For the text-containing cell, return its midpoint in (x, y) coordinate format. 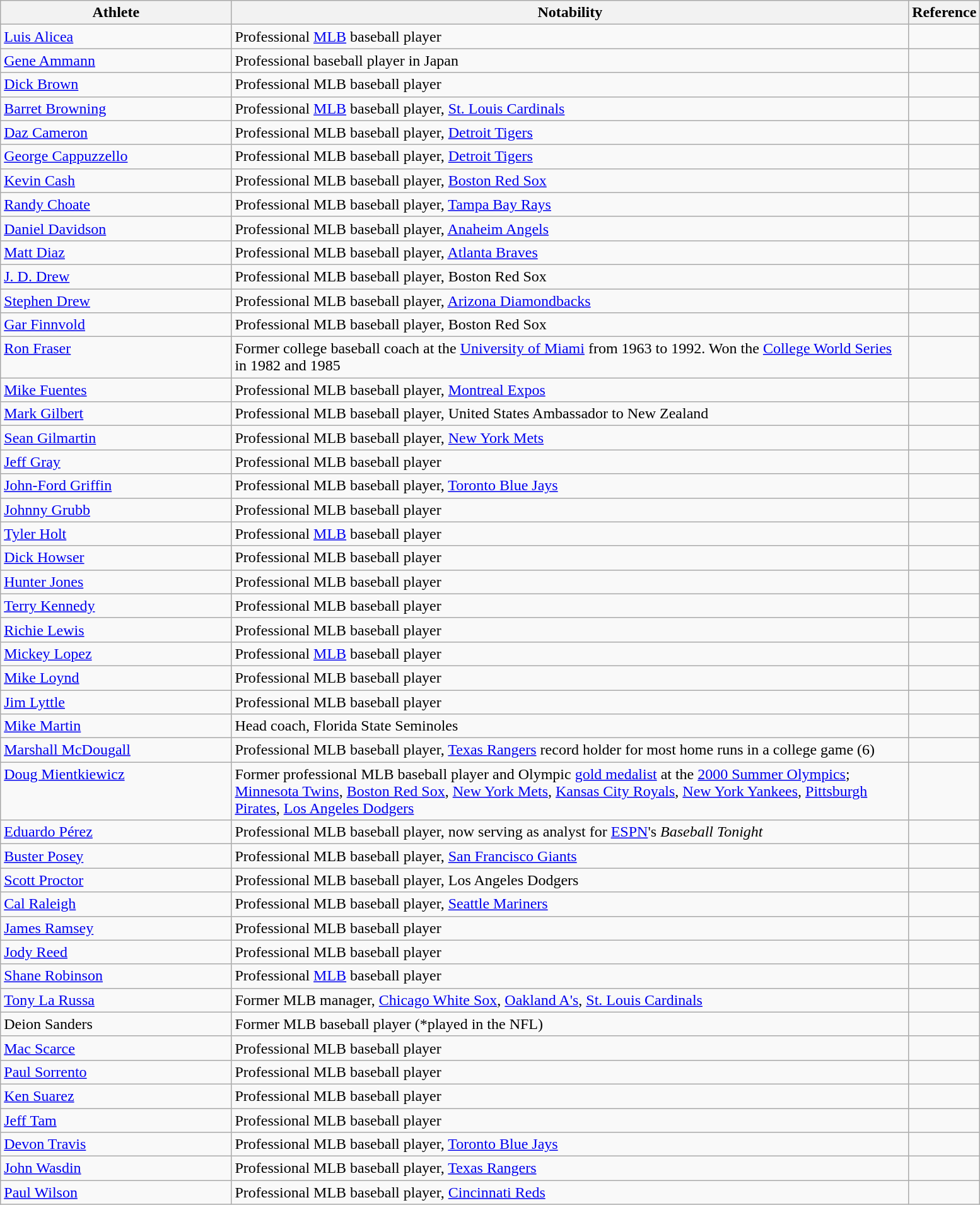
Deion Sanders (116, 1024)
Daniel Davidson (116, 228)
Gene Ammann (116, 61)
Jeff Gray (116, 462)
Athlete (116, 13)
Mike Martin (116, 726)
Mark Gilbert (116, 414)
Mac Scarce (116, 1048)
Paul Wilson (116, 1192)
Mickey Lopez (116, 654)
Professional MLB baseball player, Tampa Bay Rays (570, 204)
John Wasdin (116, 1168)
Marshall McDougall (116, 750)
Head coach, Florida State Seminoles (570, 726)
J. D. Drew (116, 276)
Tony La Russa (116, 1000)
Professional MLB baseball player, Cincinnati Reds (570, 1192)
Eduardo Pérez (116, 832)
Paul Sorrento (116, 1072)
Professional baseball player in Japan (570, 61)
Hunter Jones (116, 582)
George Cappuzzello (116, 156)
Kevin Cash (116, 180)
Daz Cameron (116, 132)
Randy Choate (116, 204)
Dick Brown (116, 85)
Doug Mientkiewicz (116, 791)
John-Ford Griffin (116, 486)
Professional MLB baseball player, Montreal Expos (570, 390)
Professional MLB baseball player, New York Mets (570, 438)
Professional MLB baseball player, St. Louis Cardinals (570, 109)
Gar Finnvold (116, 325)
Barret Browning (116, 109)
Dick Howser (116, 558)
James Ramsey (116, 928)
Mike Loynd (116, 678)
Stephen Drew (116, 301)
Richie Lewis (116, 630)
Sean Gilmartin (116, 438)
Jody Reed (116, 952)
Professional MLB baseball player, United States Ambassador to New Zealand (570, 414)
Ron Fraser (116, 357)
Professional MLB baseball player, Los Angeles Dodgers (570, 880)
Shane Robinson (116, 976)
Professional MLB baseball player, San Francisco Giants (570, 856)
Reference (945, 13)
Scott Proctor (116, 880)
Luis Alicea (116, 37)
Cal Raleigh (116, 904)
Buster Posey (116, 856)
Professional MLB baseball player, Arizona Diamondbacks (570, 301)
Tyler Holt (116, 534)
Professional MLB baseball player, Texas Rangers record holder for most home runs in a college game (6) (570, 750)
Former college baseball coach at the University of Miami from 1963 to 1992. Won the College World Series in 1982 and 1985 (570, 357)
Former MLB manager, Chicago White Sox, Oakland A's, St. Louis Cardinals (570, 1000)
Jim Lyttle (116, 702)
Professional MLB baseball player, now serving as analyst for ESPN's Baseball Tonight (570, 832)
Professional MLB baseball player, Seattle Mariners (570, 904)
Ken Suarez (116, 1096)
Johnny Grubb (116, 510)
Professional MLB baseball player, Atlanta Braves (570, 252)
Mike Fuentes (116, 390)
Terry Kennedy (116, 606)
Professional MLB baseball player, Texas Rangers (570, 1168)
Jeff Tam (116, 1120)
Notability (570, 13)
Matt Diaz (116, 252)
Former MLB baseball player (*played in the NFL) (570, 1024)
Professional MLB baseball player, Anaheim Angels (570, 228)
Devon Travis (116, 1144)
